Provide the [X, Y] coordinate of the cell's center where the given text is located.  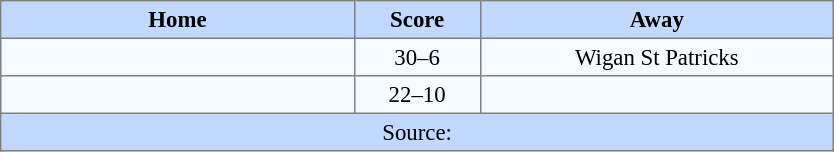
Home [178, 20]
Score [417, 20]
22–10 [417, 95]
Away [656, 20]
Source: [418, 132]
Wigan St Patricks [656, 57]
30–6 [417, 57]
